Capture the cell that displays the provided text and extract its (X, Y) central coordinate. 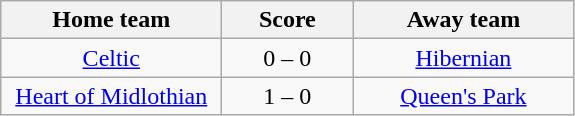
Away team (464, 20)
0 – 0 (288, 58)
Heart of Midlothian (112, 96)
Celtic (112, 58)
1 – 0 (288, 96)
Home team (112, 20)
Score (288, 20)
Hibernian (464, 58)
Queen's Park (464, 96)
